Return (X, Y) of the center of cell containing provided text 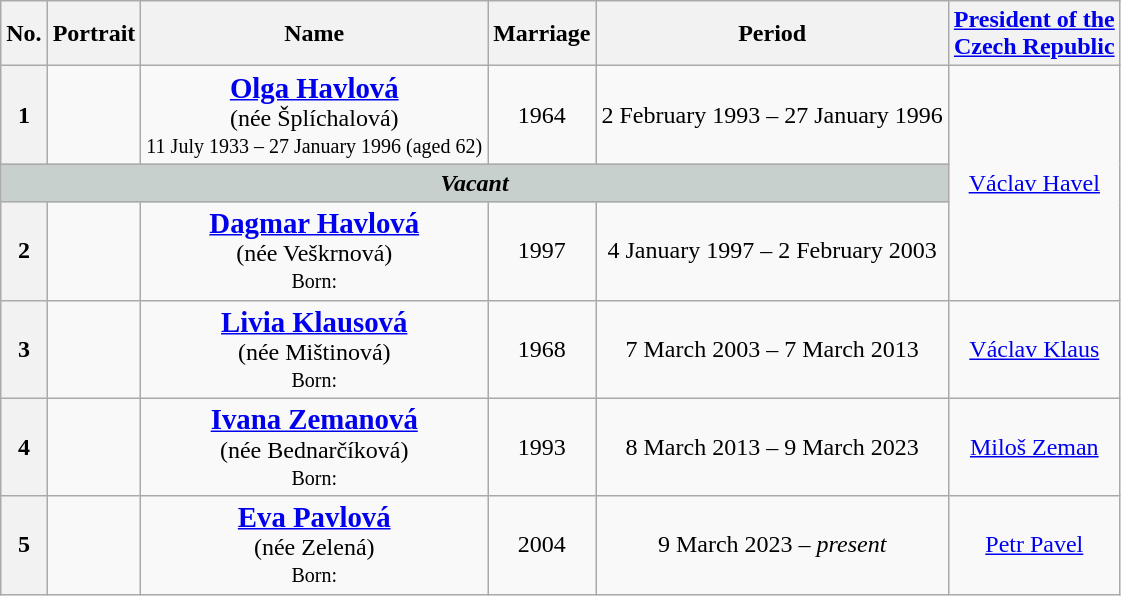
2004 (542, 545)
5 (24, 545)
1993 (542, 447)
Vacant (475, 183)
Miloš Zeman (1034, 447)
Dagmar Havlová(née Veškrnová)Born: (314, 251)
President of theCzech Republic (1034, 34)
Václav Klaus (1034, 349)
Olga Havlová(née Šplíchalová)11 July 1933 – 27 January 1996 (aged 62) (314, 115)
9 March 2023 – present (772, 545)
3 (24, 349)
8 March 2013 – 9 March 2023 (772, 447)
Name (314, 34)
Period (772, 34)
Portrait (94, 34)
1964 (542, 115)
No. (24, 34)
4 (24, 447)
Petr Pavel (1034, 545)
Ivana Zemanová(née Bednarčíková)Born: (314, 447)
Eva Pavlová(née Zelená)Born: (314, 545)
1997 (542, 251)
Václav Havel (1034, 183)
7 March 2003 – 7 March 2013 (772, 349)
1 (24, 115)
Marriage (542, 34)
2 (24, 251)
2 February 1993 – 27 January 1996 (772, 115)
1968 (542, 349)
4 January 1997 – 2 February 2003 (772, 251)
Livia Klausová(née Mištinová)Born: (314, 349)
